Return the (X, Y) coordinate for the center point of the cell that contains the specified text.  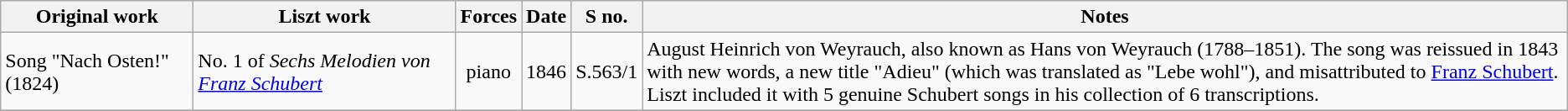
piano (489, 71)
Liszt work (325, 17)
Original work (97, 17)
Notes (1106, 17)
S no. (606, 17)
No. 1 of Sechs Melodien von Franz Schubert (325, 71)
S.563/1 (606, 71)
1846 (546, 71)
Date (546, 17)
Song "Nach Osten!" (1824) (97, 71)
Forces (489, 17)
